Scan for the cell matching the given text and deliver its [X, Y] coordinate at center. 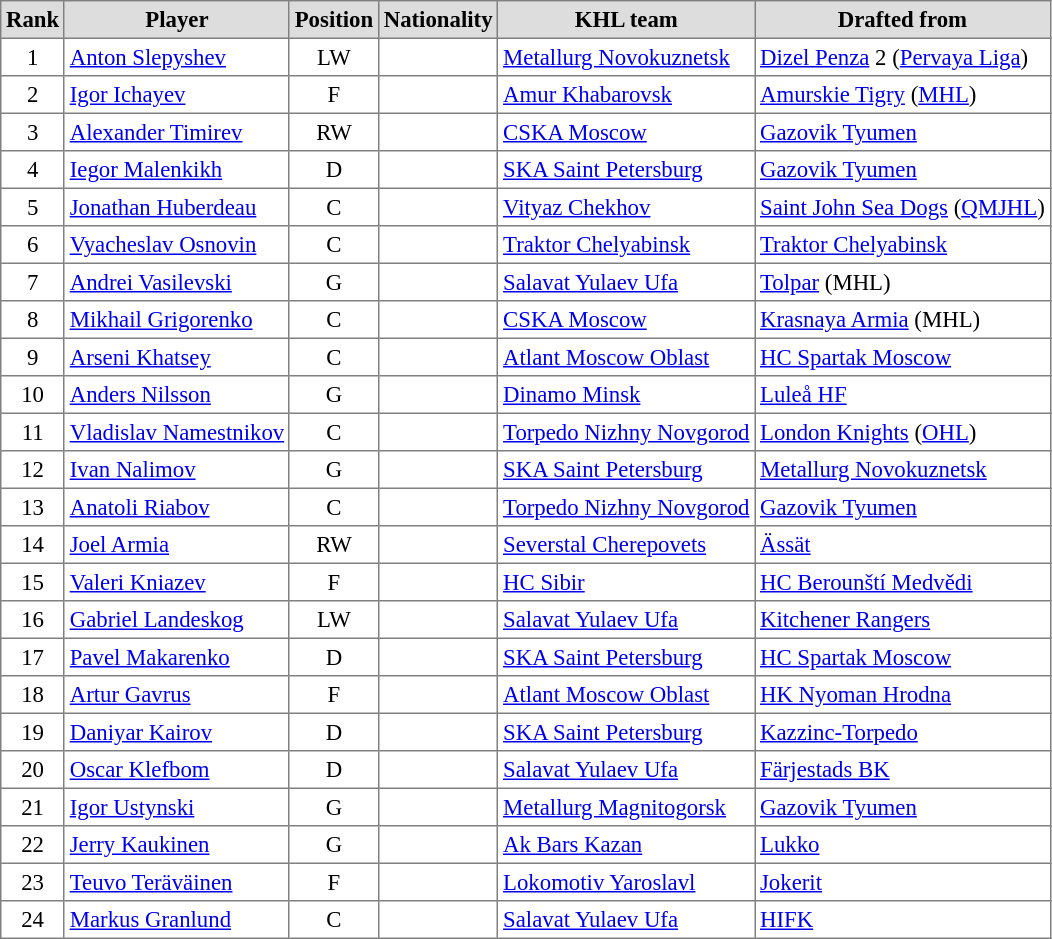
Kazzinc-Torpedo [902, 732]
Lukko [902, 845]
Valeri Kniazev [176, 582]
Gabriel Landeskog [176, 620]
London Knights (OHL) [902, 432]
Teuvo Teräväinen [176, 882]
11 [33, 432]
Vyacheslav Osnovin [176, 245]
Lokomotiv Yaroslavl [626, 882]
Dinamo Minsk [626, 395]
1 [33, 57]
Markus Granlund [176, 920]
21 [33, 807]
Drafted from [902, 20]
Alexander Timirev [176, 132]
18 [33, 695]
9 [33, 357]
Anton Slepyshev [176, 57]
15 [33, 582]
5 [33, 207]
20 [33, 770]
Igor Ustynski [176, 807]
Player [176, 20]
Ak Bars Kazan [626, 845]
Metallurg Magnitogorsk [626, 807]
4 [33, 170]
Anatoli Riabov [176, 507]
22 [33, 845]
HC Berounští Medvědi [902, 582]
13 [33, 507]
Ässät [902, 545]
Joel Armia [176, 545]
Severstal Cherepovets [626, 545]
10 [33, 395]
Ivan Nalimov [176, 470]
Artur Gavrus [176, 695]
Jerry Kaukinen [176, 845]
HIFK [902, 920]
Jokerit [902, 882]
7 [33, 282]
6 [33, 245]
Amurskie Tigry (MHL) [902, 95]
Mikhail Grigorenko [176, 320]
KHL team [626, 20]
HC Sibir [626, 582]
19 [33, 732]
Iegor Malenkikh [176, 170]
Igor Ichayev [176, 95]
23 [33, 882]
12 [33, 470]
Jonathan Huberdeau [176, 207]
Saint John Sea Dogs (QMJHL) [902, 207]
Andrei Vasilevski [176, 282]
Dizel Penza 2 (Pervaya Liga) [902, 57]
Position [334, 20]
3 [33, 132]
16 [33, 620]
8 [33, 320]
Daniyar Kairov [176, 732]
Nationality [438, 20]
Kitchener Rangers [902, 620]
Krasnaya Armia (MHL) [902, 320]
Anders Nilsson [176, 395]
Pavel Makarenko [176, 657]
17 [33, 657]
Tolpar (MHL) [902, 282]
Luleå HF [902, 395]
Oscar Klefbom [176, 770]
HK Nyoman Hrodna [902, 695]
Färjestads BK [902, 770]
Arseni Khatsey [176, 357]
Rank [33, 20]
Vladislav Namestnikov [176, 432]
2 [33, 95]
Amur Khabarovsk [626, 95]
14 [33, 545]
Vityaz Chekhov [626, 207]
24 [33, 920]
